Extract the (x, y) coordinate from the center of the cell holding the provided text.  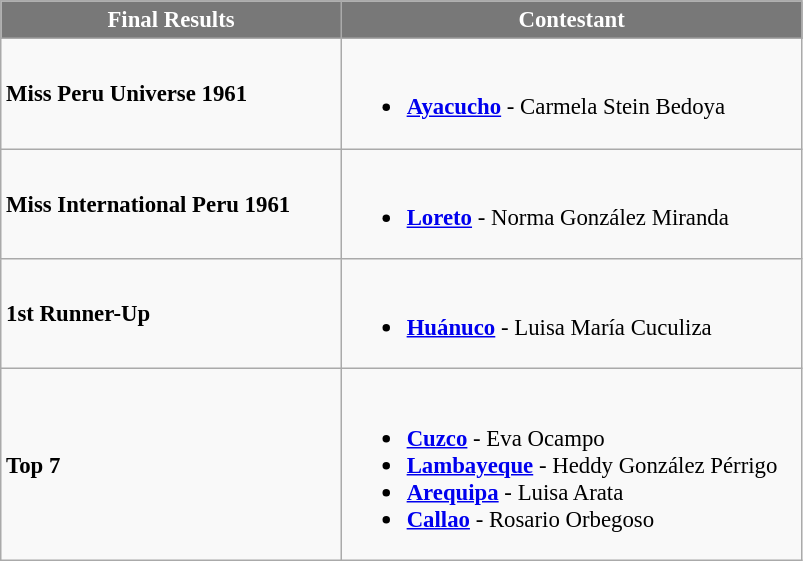
1st Runner-Up (172, 314)
Miss Peru Universe 1961 (172, 94)
Top 7 (172, 464)
Final Results (172, 20)
Miss International Peru 1961 (172, 204)
Cuzco - Eva Ocampo Lambayeque - Heddy González Pérrigo Arequipa - Luisa Arata Callao - Rosario Orbegoso (572, 464)
Ayacucho - Carmela Stein Bedoya (572, 94)
Loreto - Norma González Miranda (572, 204)
Huánuco - Luisa María Cuculiza (572, 314)
Contestant (572, 20)
